For the text-containing cell, return its midpoint in (x, y) coordinate format. 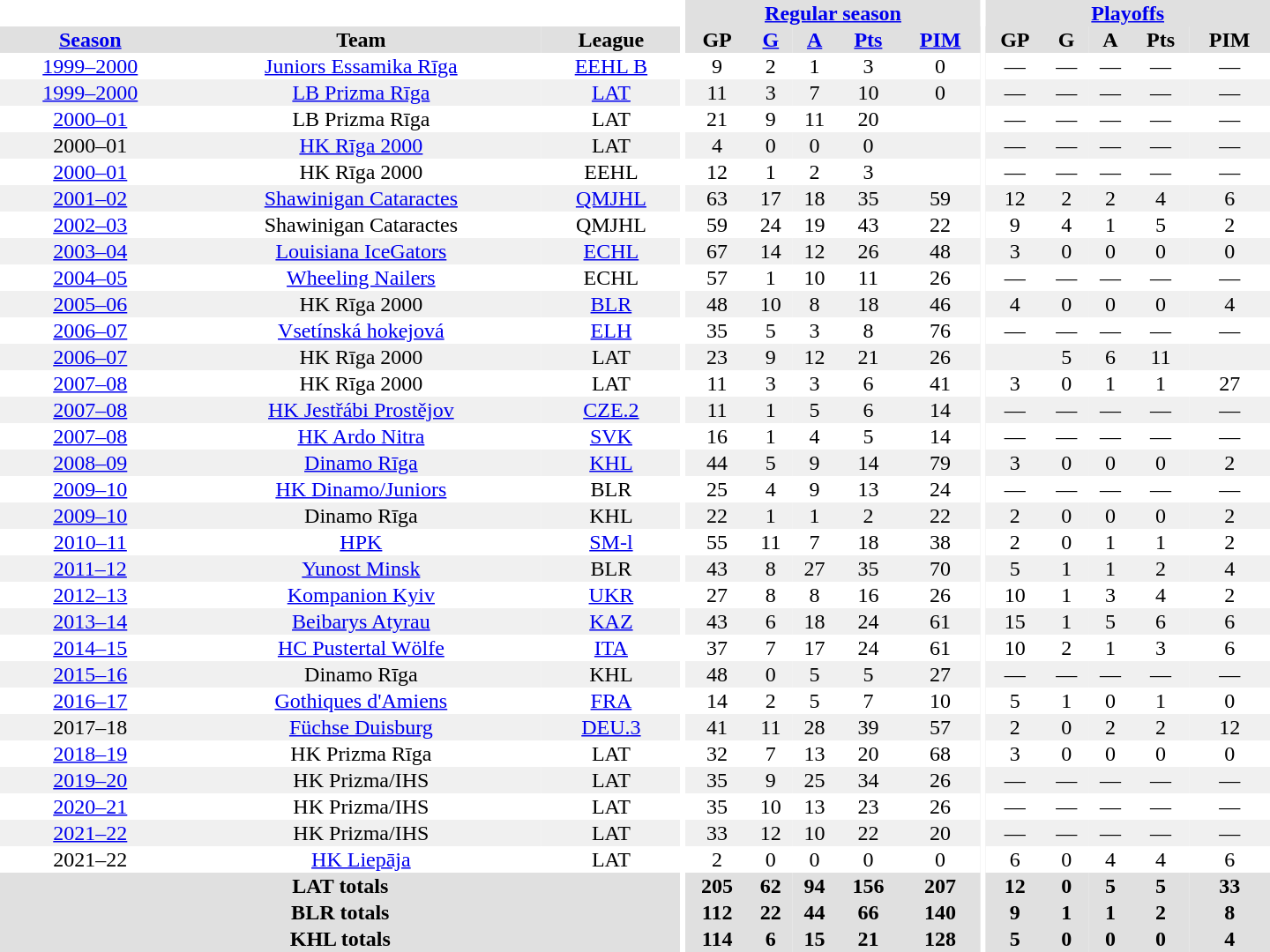
2004–05 (90, 278)
BLR totals (340, 912)
76 (940, 331)
Kompanion Kyiv (362, 595)
FRA (610, 701)
League (610, 40)
Vsetínská hokejová (362, 331)
HC Pustertal Wölfe (362, 648)
Season (90, 40)
2012–13 (90, 595)
55 (717, 542)
Beibarys Atyrau (362, 621)
Team (362, 40)
Gothiques d'Amiens (362, 701)
79 (940, 463)
HK Jestřábi Prostějov (362, 410)
2001–02 (90, 198)
66 (868, 912)
37 (717, 648)
156 (868, 886)
39 (868, 727)
HK Liepāja (362, 859)
Wheeling Nailers (362, 278)
94 (815, 886)
2020–21 (90, 807)
62 (771, 886)
CZE.2 (610, 410)
SVK (610, 436)
32 (717, 754)
2018–19 (90, 754)
KHL totals (340, 939)
114 (717, 939)
2016–17 (90, 701)
Juniors Essamika Rīga (362, 66)
46 (940, 304)
EEHL (610, 172)
2011–12 (90, 569)
67 (717, 251)
HK Dinamo/Juniors (362, 489)
28 (815, 727)
Playoffs (1127, 13)
34 (868, 780)
19 (815, 225)
2019–20 (90, 780)
ELH (610, 331)
UKR (610, 595)
2003–04 (90, 251)
140 (940, 912)
112 (717, 912)
HK Ardo Nitra (362, 436)
63 (717, 198)
2010–11 (90, 542)
Regular season (833, 13)
2015–16 (90, 674)
205 (717, 886)
70 (940, 569)
2013–14 (90, 621)
DEU.3 (610, 727)
Louisiana IceGators (362, 251)
128 (940, 939)
2008–09 (90, 463)
EEHL B (610, 66)
SM-l (610, 542)
68 (940, 754)
ITA (610, 648)
2005–06 (90, 304)
HPK (362, 542)
2014–15 (90, 648)
Yunost Minsk (362, 569)
38 (940, 542)
KAZ (610, 621)
LAT totals (340, 886)
2017–18 (90, 727)
2002–03 (90, 225)
Füchse Duisburg (362, 727)
207 (940, 886)
HK Prizma Rīga (362, 754)
